From the cell containing the given text, extract its center point as (x, y) coordinate. 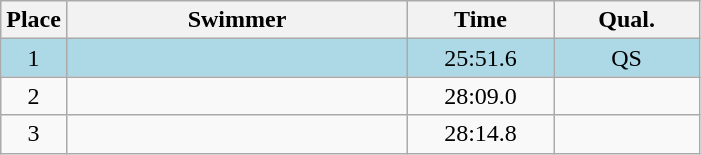
3 (34, 134)
2 (34, 96)
Qual. (627, 20)
Swimmer (236, 20)
28:09.0 (481, 96)
28:14.8 (481, 134)
Time (481, 20)
25:51.6 (481, 58)
Place (34, 20)
QS (627, 58)
1 (34, 58)
